Pinpoint the cell where the given text exists, returning its [x, y] midpoint coordinate. 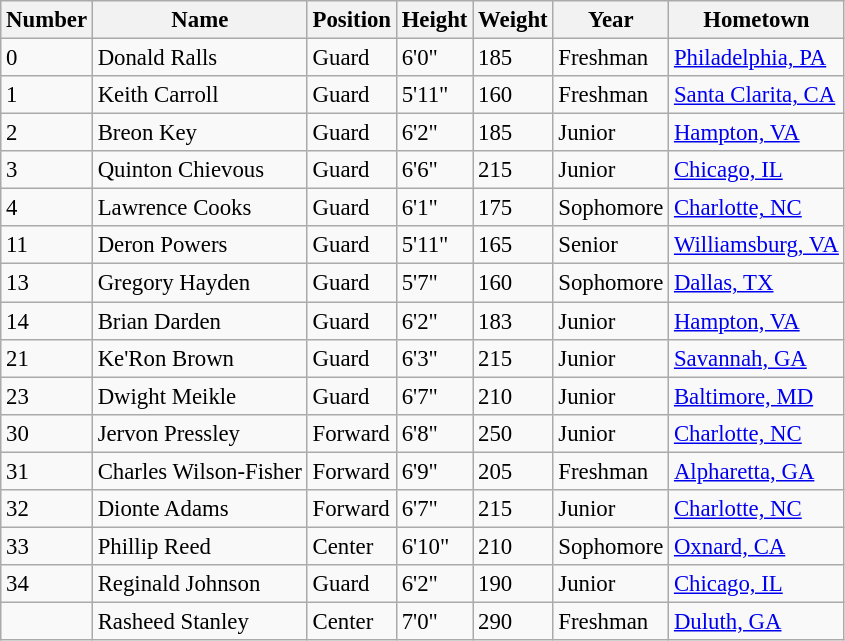
Williamsburg, VA [757, 245]
11 [47, 245]
Reginald Johnson [200, 584]
Lawrence Cooks [200, 208]
190 [513, 584]
2 [47, 133]
Dwight Meikle [200, 396]
6'8" [434, 433]
Name [200, 20]
6'6" [434, 170]
Keith Carroll [200, 95]
Alpharetta, GA [757, 471]
6'3" [434, 358]
205 [513, 471]
Ke'Ron Brown [200, 358]
175 [513, 208]
Brian Darden [200, 321]
30 [47, 433]
Quinton Chievous [200, 170]
165 [513, 245]
Oxnard, CA [757, 546]
14 [47, 321]
Weight [513, 20]
Deron Powers [200, 245]
Phillip Reed [200, 546]
5'7" [434, 283]
Rasheed Stanley [200, 621]
21 [47, 358]
32 [47, 509]
6'9" [434, 471]
Donald Ralls [200, 58]
13 [47, 283]
6'0" [434, 58]
1 [47, 95]
Jervon Pressley [200, 433]
Hometown [757, 20]
Senior [611, 245]
Philadelphia, PA [757, 58]
0 [47, 58]
Position [352, 20]
31 [47, 471]
Number [47, 20]
Charles Wilson-Fisher [200, 471]
250 [513, 433]
33 [47, 546]
Height [434, 20]
Year [611, 20]
6'1" [434, 208]
Dallas, TX [757, 283]
23 [47, 396]
34 [47, 584]
Baltimore, MD [757, 396]
4 [47, 208]
Duluth, GA [757, 621]
290 [513, 621]
3 [47, 170]
7'0" [434, 621]
Gregory Hayden [200, 283]
Santa Clarita, CA [757, 95]
Breon Key [200, 133]
183 [513, 321]
6'10" [434, 546]
Savannah, GA [757, 358]
Dionte Adams [200, 509]
